Pinpoint the cell where the given text exists, returning its [x, y] midpoint coordinate. 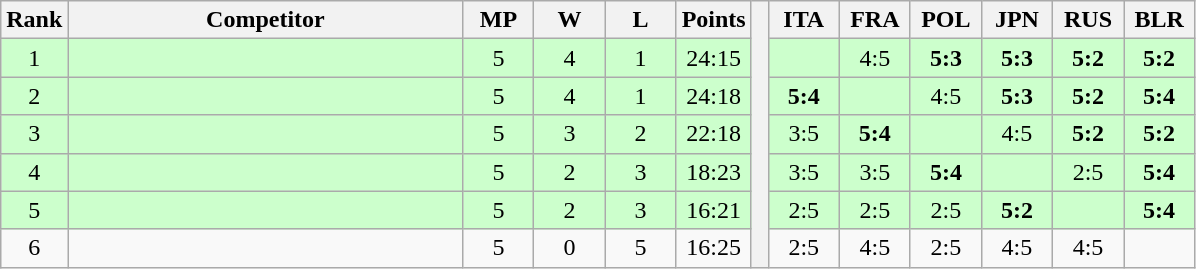
Rank [34, 20]
RUS [1088, 20]
BLR [1160, 20]
16:21 [714, 210]
POL [946, 20]
L [640, 20]
22:18 [714, 134]
18:23 [714, 172]
JPN [1016, 20]
FRA [874, 20]
24:15 [714, 58]
6 [34, 248]
0 [570, 248]
Points [714, 20]
24:18 [714, 96]
16:25 [714, 248]
MP [498, 20]
Competitor [266, 20]
W [570, 20]
ITA [804, 20]
